Provide the (x, y) coordinate of the cell's center where the given text is located.  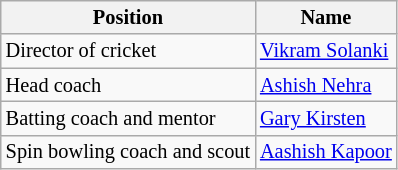
Name (326, 17)
Aashish Kapoor (326, 152)
Director of cricket (128, 51)
Ashish Nehra (326, 85)
Position (128, 17)
Vikram Solanki (326, 51)
Batting coach and mentor (128, 118)
Gary Kirsten (326, 118)
Head coach (128, 85)
Spin bowling coach and scout (128, 152)
